Extract the [x, y] coordinate from the center of the cell holding the provided text.  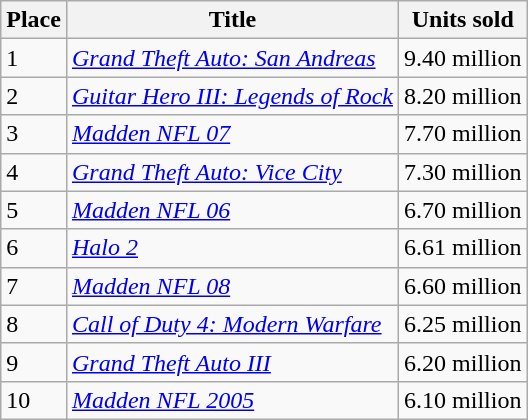
Grand Theft Auto: San Andreas [232, 58]
6.10 million [463, 400]
Madden NFL 08 [232, 286]
Grand Theft Auto III [232, 362]
6 [34, 248]
Call of Duty 4: Modern Warfare [232, 324]
9.40 million [463, 58]
7.30 million [463, 172]
6.60 million [463, 286]
Units sold [463, 20]
Guitar Hero III: Legends of Rock [232, 96]
Madden NFL 2005 [232, 400]
10 [34, 400]
2 [34, 96]
3 [34, 134]
5 [34, 210]
1 [34, 58]
Madden NFL 06 [232, 210]
Madden NFL 07 [232, 134]
7 [34, 286]
4 [34, 172]
7.70 million [463, 134]
Halo 2 [232, 248]
6.25 million [463, 324]
9 [34, 362]
Title [232, 20]
8.20 million [463, 96]
6.20 million [463, 362]
6.70 million [463, 210]
8 [34, 324]
Place [34, 20]
Grand Theft Auto: Vice City [232, 172]
6.61 million [463, 248]
